Identify which cell holds the provided text, then report its [X, Y] central coordinate. 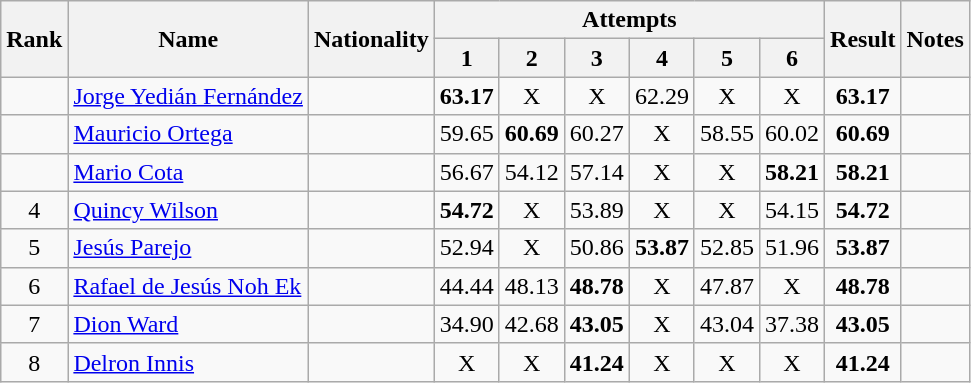
52.94 [466, 248]
Rafael de Jesús Noh Ek [188, 286]
Attempts [629, 20]
1 [466, 58]
37.38 [792, 324]
3 [596, 58]
7 [34, 324]
2 [532, 58]
62.29 [662, 96]
8 [34, 362]
56.67 [466, 172]
51.96 [792, 248]
50.86 [596, 248]
Delron Innis [188, 362]
54.15 [792, 210]
48.13 [532, 286]
59.65 [466, 134]
58.55 [726, 134]
54.12 [532, 172]
44.44 [466, 286]
Result [863, 39]
Name [188, 39]
34.90 [466, 324]
Jesús Parejo [188, 248]
Mauricio Ortega [188, 134]
Jorge Yedián Fernández [188, 96]
53.89 [596, 210]
Notes [935, 39]
47.87 [726, 286]
Rank [34, 39]
43.04 [726, 324]
60.02 [792, 134]
57.14 [596, 172]
52.85 [726, 248]
Nationality [371, 39]
Mario Cota [188, 172]
Dion Ward [188, 324]
Quincy Wilson [188, 210]
60.27 [596, 134]
42.68 [532, 324]
